Find where the given text appears and provide that cell's center as (x, y) coordinate. 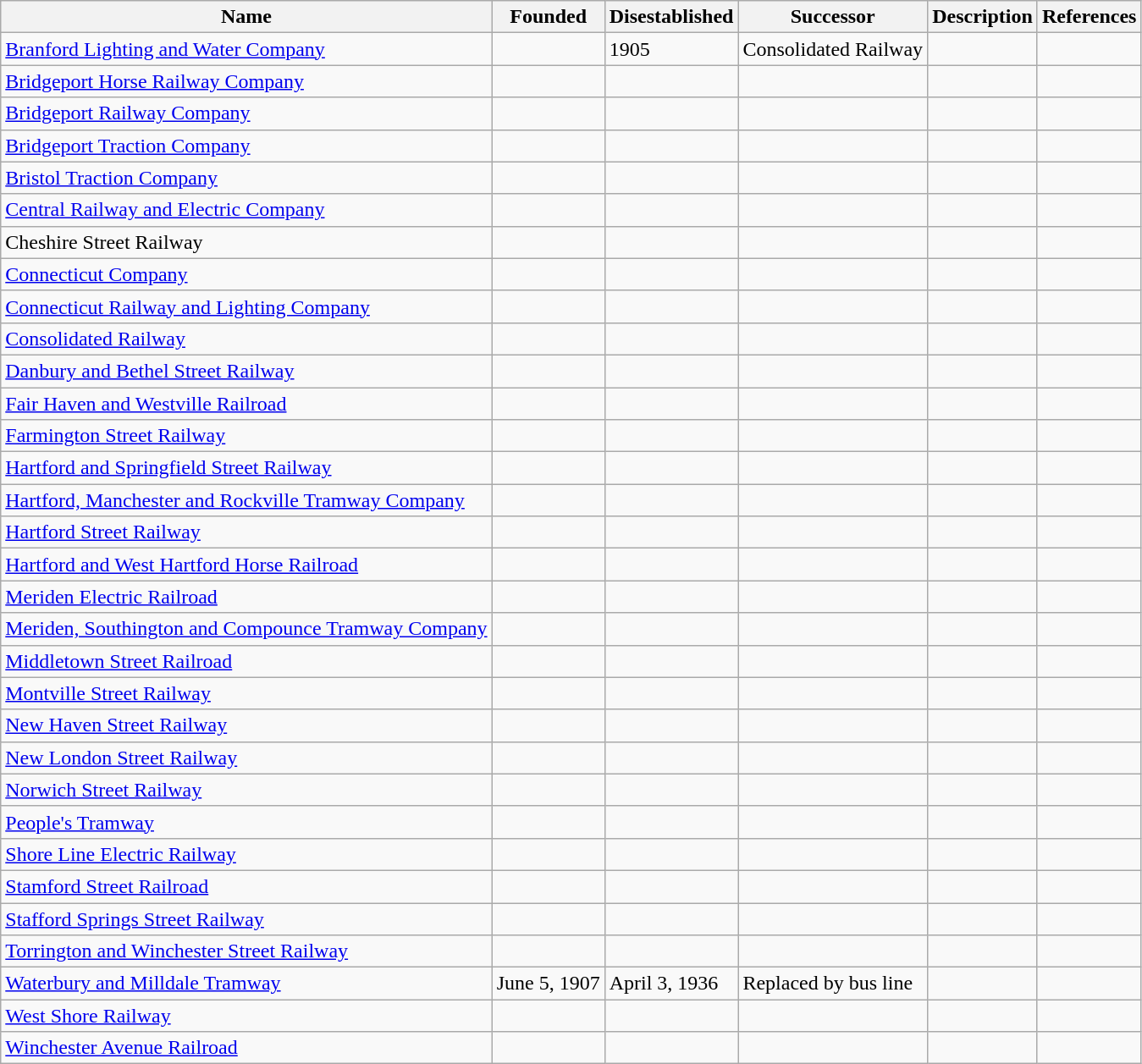
Disestablished (671, 17)
Bridgeport Railway Company (246, 113)
Torrington and Winchester Street Railway (246, 951)
Bridgeport Traction Company (246, 146)
References (1089, 17)
Connecticut Company (246, 274)
Waterbury and Milldale Tramway (246, 984)
Bridgeport Horse Railway Company (246, 81)
Hartford and Springfield Street Railway (246, 468)
Meriden, Southington and Compounce Tramway Company (246, 629)
Middletown Street Railroad (246, 661)
Norwich Street Railway (246, 790)
New Haven Street Railway (246, 725)
Farmington Street Railway (246, 436)
Stamford Street Railroad (246, 886)
Fair Haven and Westville Railroad (246, 404)
People's Tramway (246, 822)
June 5, 1907 (549, 984)
Description (983, 17)
Meriden Electric Railroad (246, 597)
Stafford Springs Street Railway (246, 918)
Winchester Avenue Railroad (246, 1048)
Successor (833, 17)
1905 (671, 49)
Cheshire Street Railway (246, 242)
West Shore Railway (246, 1016)
Hartford and West Hartford Horse Railroad (246, 565)
Hartford Street Railway (246, 532)
Montville Street Railway (246, 693)
Founded (549, 17)
Central Railway and Electric Company (246, 210)
Replaced by bus line (833, 984)
Shore Line Electric Railway (246, 854)
Hartford, Manchester and Rockville Tramway Company (246, 500)
Connecticut Railway and Lighting Company (246, 306)
Danbury and Bethel Street Railway (246, 371)
Branford Lighting and Water Company (246, 49)
April 3, 1936 (671, 984)
Name (246, 17)
Bristol Traction Company (246, 178)
New London Street Railway (246, 758)
